Capture the cell that displays the provided text and extract its (x, y) central coordinate. 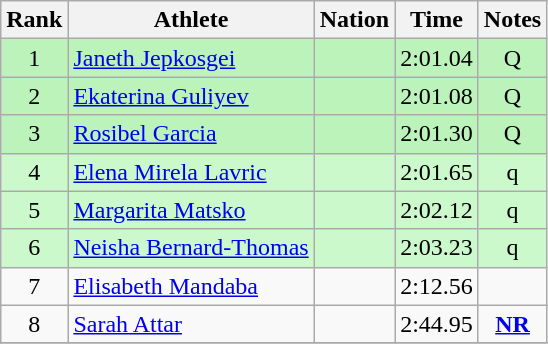
Neisha Bernard-Thomas (191, 248)
5 (34, 210)
Elena Mirela Lavric (191, 172)
Nation (354, 20)
8 (34, 324)
2 (34, 96)
Margarita Matsko (191, 210)
6 (34, 248)
Athlete (191, 20)
2:03.23 (437, 248)
4 (34, 172)
2:02.12 (437, 210)
2:44.95 (437, 324)
Sarah Attar (191, 324)
2:01.08 (437, 96)
Ekaterina Guliyev (191, 96)
3 (34, 134)
2:12.56 (437, 286)
Janeth Jepkosgei (191, 58)
2:01.65 (437, 172)
Rosibel Garcia (191, 134)
Elisabeth Mandaba (191, 286)
Time (437, 20)
2:01.30 (437, 134)
NR (512, 324)
Rank (34, 20)
2:01.04 (437, 58)
Notes (512, 20)
7 (34, 286)
1 (34, 58)
